Scan for the cell matching the given text and deliver its (x, y) coordinate at center. 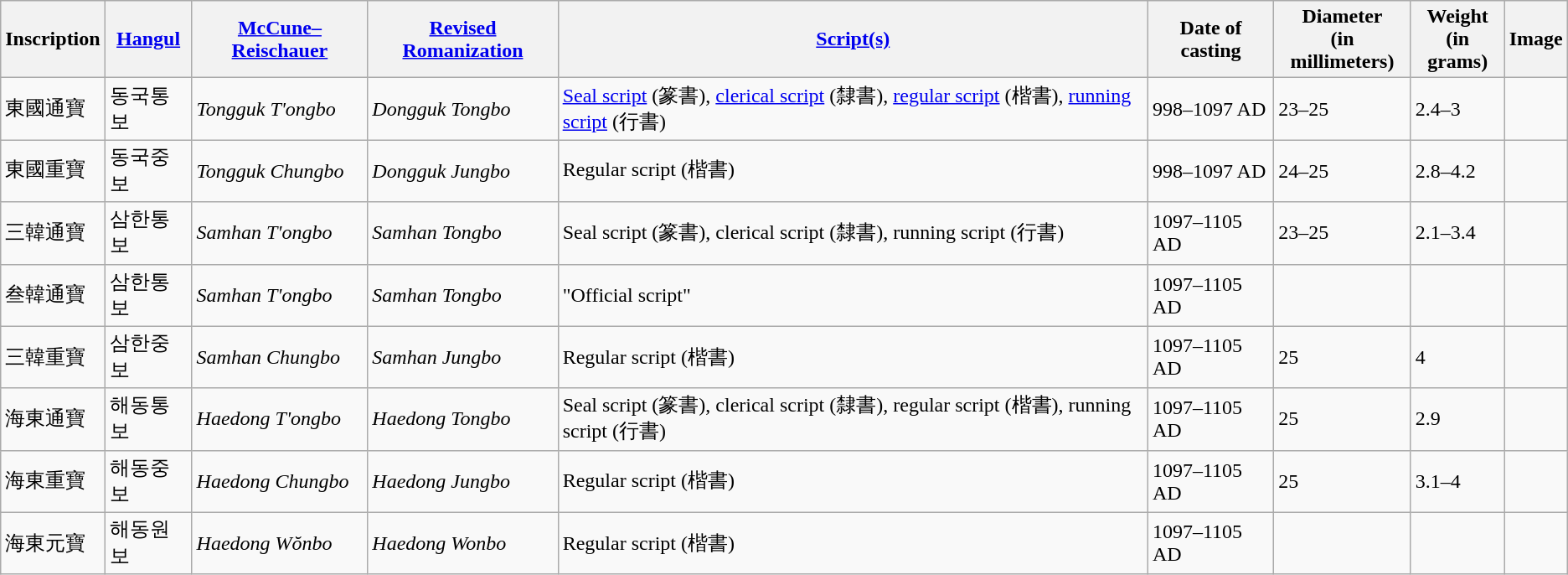
Seal script (篆書), clerical script (隸書), running script (行書) (853, 233)
Samhan Jungbo (462, 357)
4 (1457, 357)
Date of casting (1210, 39)
Haedong Wŏnbo (280, 543)
2.9 (1457, 419)
三韓通寶 (53, 233)
2.4–3 (1457, 109)
Haedong Wonbo (462, 543)
동국통보 (148, 109)
Image (1536, 39)
Inscription (53, 39)
Haedong Tongbo (462, 419)
24–25 (1343, 171)
海東重寶 (53, 481)
叁韓通寶 (53, 295)
Tongguk T'ongbo (280, 109)
Hangul (148, 39)
Haedong T'ongbo (280, 419)
Dongguk Jungbo (462, 171)
Dongguk Tongbo (462, 109)
Diameter(in millimeters) (1343, 39)
해동원보 (148, 543)
東國重寶 (53, 171)
Tongguk Chungbo (280, 171)
三韓重寶 (53, 357)
3.1–4 (1457, 481)
2.1–3.4 (1457, 233)
해동중보 (148, 481)
삼한중보 (148, 357)
Revised Romanization (462, 39)
Haedong Chungbo (280, 481)
東國通寶 (53, 109)
"Official script" (853, 295)
Samhan Chungbo (280, 357)
동국중보 (148, 171)
海東通寶 (53, 419)
McCune–Reischauer (280, 39)
Haedong Jungbo (462, 481)
해동통보 (148, 419)
Script(s) (853, 39)
2.8–4.2 (1457, 171)
海東元寶 (53, 543)
Weight(in grams) (1457, 39)
